Detect which cell encompasses the target text, then output its (x, y) center coordinate. 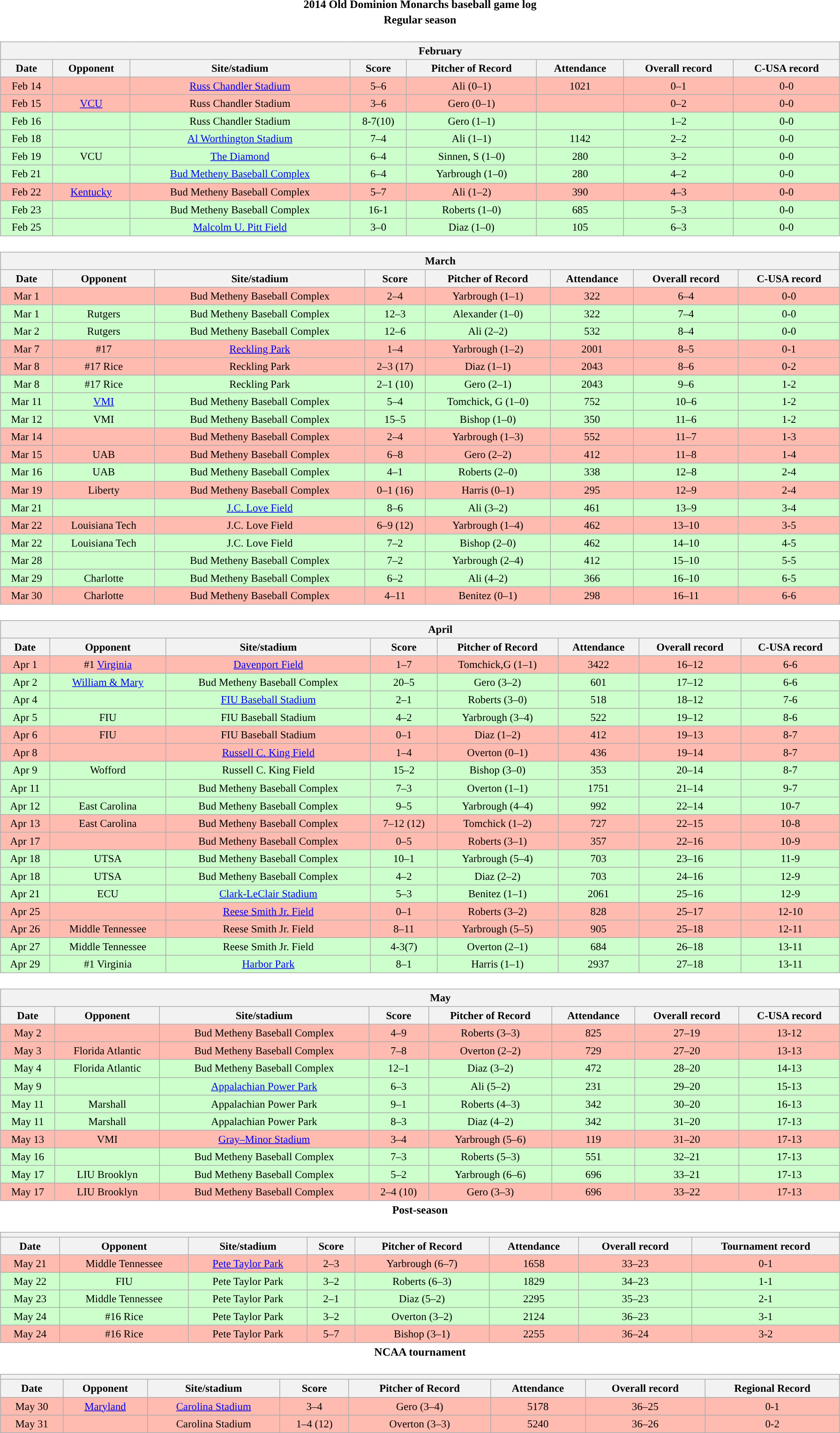
Yarbrough (1–4) (488, 525)
Yarbrough (5–5) (497, 929)
6–8 (395, 455)
Benitez (0–1) (488, 596)
Diaz (1–0) (472, 227)
35–23 (635, 1299)
390 (580, 192)
12-10 (790, 911)
May 4 (28, 1068)
0–1 (16) (395, 490)
4–1 (395, 472)
Yarbrough (6–7) (422, 1264)
11-9 (790, 858)
Apr 12 (25, 806)
Apr 25 (25, 911)
Tomchick (1–2) (497, 823)
15–5 (395, 420)
9–6 (686, 384)
Yarbrough (1–3) (488, 437)
5178 (538, 1406)
295 (592, 490)
May 9 (28, 1086)
William & Mary (108, 682)
2-1 (766, 1299)
12–6 (395, 331)
Yarbrough (1–0) (472, 174)
Diaz (1–2) (497, 735)
752 (592, 402)
Feb 15 (27, 104)
Apr 1 (25, 665)
8–4 (686, 331)
Yarbrough (3–4) (497, 718)
828 (598, 911)
36–23 (635, 1317)
13-12 (789, 1033)
Overton (2–2) (490, 1051)
1-1 (766, 1281)
3–0 (378, 227)
5-5 (789, 560)
729 (593, 1051)
552 (592, 437)
Maryland (105, 1406)
Bishop (3–1) (422, 1334)
8–1 (404, 964)
9–5 (404, 806)
Bishop (1–0) (488, 420)
Regional Record (772, 1388)
14–10 (686, 543)
3–6 (378, 104)
Yarbrough (4–4) (497, 806)
Ali (5–2) (490, 1086)
119 (593, 1139)
Mar 29 (27, 578)
13–10 (686, 525)
Gero (0–1) (472, 104)
366 (592, 578)
Clark-LeClair Stadium (268, 894)
6-5 (789, 578)
Apr 6 (25, 735)
10-8 (790, 823)
353 (598, 770)
3-1 (766, 1317)
472 (593, 1068)
4–9 (398, 1033)
May 3 (28, 1051)
8-7(10) (378, 121)
Gray–Minor Stadium (264, 1139)
5–4 (395, 402)
29–20 (687, 1086)
22–14 (690, 806)
Overton (2–1) (497, 946)
3-4 (789, 508)
1-4 (789, 455)
522 (598, 718)
5–2 (398, 1174)
25–16 (690, 894)
Feb 18 (27, 139)
4–11 (395, 596)
4-3(7) (404, 946)
Bishop (2–0) (488, 543)
Mar 15 (27, 455)
2937 (598, 964)
Gero (3–2) (497, 682)
24–16 (690, 876)
4–3 (678, 192)
5240 (538, 1424)
ECU (108, 894)
May 31 (32, 1424)
Apr 26 (25, 929)
Roberts (6–3) (422, 1281)
3422 (598, 665)
8–5 (686, 349)
1-3 (789, 437)
Kentucky (91, 192)
May 2 (28, 1033)
Mar 21 (27, 508)
16–12 (690, 665)
The Diamond (240, 157)
Ali (1–1) (472, 139)
Malcolm U. Pitt Field (240, 227)
22–15 (690, 823)
Liberty (104, 490)
992 (598, 806)
30–20 (687, 1104)
Bishop (3–0) (497, 770)
16–11 (686, 596)
7-6 (790, 700)
17–12 (690, 682)
3-2 (766, 1334)
Mar 11 (27, 402)
Mar 14 (27, 437)
Diaz (5–2) (422, 1299)
11–6 (686, 420)
3-5 (789, 525)
Sinnen, S (1–0) (472, 157)
26–18 (690, 946)
Yarbrough (1–2) (488, 349)
Yarbrough (2–4) (488, 560)
5–6 (378, 86)
0–2 (678, 104)
8–11 (404, 929)
Harris (1–1) (497, 964)
Mar 2 (27, 331)
2–4 (10) (398, 1192)
Roberts (3–3) (490, 1033)
Overton (0–1) (497, 753)
Mar 16 (27, 472)
Mar 28 (27, 560)
Yarbrough (5–6) (490, 1139)
Davenport Field (268, 665)
20–5 (404, 682)
Overton (1–1) (497, 788)
2255 (533, 1334)
601 (598, 682)
9-7 (790, 788)
April (420, 630)
Diaz (1–1) (488, 367)
Feb 19 (27, 157)
4-5 (789, 543)
2124 (533, 1317)
Feb 16 (27, 121)
15–10 (686, 560)
Feb 23 (27, 210)
Apr 2 (25, 682)
12–8 (686, 472)
12–3 (395, 314)
2061 (598, 894)
May (420, 998)
May 13 (28, 1139)
32–21 (687, 1156)
15-13 (789, 1086)
Ali (0–1) (472, 86)
Roberts (1–0) (472, 210)
May 30 (32, 1406)
Mar 7 (27, 349)
105 (580, 227)
33–22 (687, 1192)
8–3 (398, 1121)
1658 (533, 1264)
436 (598, 753)
Ali (1–2) (472, 192)
21–14 (690, 788)
36–25 (645, 1406)
Overton (3–2) (422, 1317)
1021 (580, 86)
551 (593, 1156)
7–12 (12) (404, 823)
Gero (1–1) (472, 121)
231 (593, 1086)
6–2 (395, 578)
11–7 (686, 437)
Tomchick,G (1–1) (497, 665)
May 22 (30, 1281)
Gero (2–2) (488, 455)
10–6 (686, 402)
Apr 11 (25, 788)
10–1 (404, 858)
2001 (592, 349)
Ali (3–2) (488, 508)
Apr 5 (25, 718)
Roberts (2–0) (488, 472)
357 (598, 841)
2–3 (331, 1264)
16–10 (686, 578)
14-13 (789, 1068)
1751 (598, 788)
Gero (3–3) (490, 1192)
Harris (0–1) (488, 490)
Apr 4 (25, 700)
532 (592, 331)
34–23 (635, 1281)
685 (580, 210)
Ali (2–2) (488, 331)
16-1 (378, 210)
Mar 12 (27, 420)
1–7 (404, 665)
#17 (104, 349)
23–16 (690, 858)
33–21 (687, 1174)
461 (592, 508)
Mar 19 (27, 490)
6–9 (12) (395, 525)
Roberts (5–3) (490, 1156)
727 (598, 823)
19–12 (690, 718)
298 (592, 596)
Feb 22 (27, 192)
0–5 (404, 841)
350 (592, 420)
8-6 (790, 718)
19–13 (690, 735)
Roberts (3–2) (497, 911)
27–19 (687, 1033)
May 21 (30, 1264)
33–23 (635, 1264)
May 23 (30, 1299)
Apr 13 (25, 823)
Benitez (1–1) (497, 894)
28–20 (687, 1068)
27–20 (687, 1051)
27–18 (690, 964)
20–14 (690, 770)
1–4 (12) (314, 1424)
Yarbrough (6–6) (490, 1174)
1142 (580, 139)
12-11 (790, 929)
18–12 (690, 700)
2–3 (17) (395, 367)
338 (592, 472)
Diaz (2–2) (497, 876)
Al Worthington Stadium (240, 139)
Gero (3–4) (420, 1406)
11–8 (686, 455)
Wofford (108, 770)
13–9 (686, 508)
12–9 (686, 490)
Apr 29 (25, 964)
684 (598, 946)
Feb 14 (27, 86)
12–1 (398, 1068)
Tournament record (766, 1246)
1–2 (678, 121)
Harbor Park (268, 964)
518 (598, 700)
825 (593, 1033)
25–17 (690, 911)
Roberts (3–1) (497, 841)
Yarbrough (5–4) (497, 858)
36–26 (645, 1424)
905 (598, 929)
Diaz (3–2) (490, 1068)
15–2 (404, 770)
22–16 (690, 841)
Mar 30 (27, 596)
Alexander (1–0) (488, 314)
10-7 (790, 806)
9–1 (398, 1104)
19–14 (690, 753)
Apr 8 (25, 753)
25–18 (690, 929)
Feb 21 (27, 174)
13-13 (789, 1051)
Apr 21 (25, 894)
Ali (4–2) (488, 578)
7–8 (398, 1051)
2–1 (10) (395, 384)
Diaz (4–2) (490, 1121)
1829 (533, 1281)
Overton (3–3) (420, 1424)
36–24 (635, 1334)
Roberts (3–0) (497, 700)
February (420, 51)
Tomchick, G (1–0) (488, 402)
16-13 (789, 1104)
Apr 9 (25, 770)
Roberts (4–3) (490, 1104)
Feb 25 (27, 227)
May 16 (28, 1156)
10-9 (790, 841)
March (420, 261)
Apr 27 (25, 946)
Yarbrough (1–1) (488, 296)
Apr 17 (25, 841)
2295 (533, 1299)
2–2 (678, 139)
Gero (2–1) (488, 384)
